Determine the [X, Y] coordinate at the center of the cell enclosing the given text.  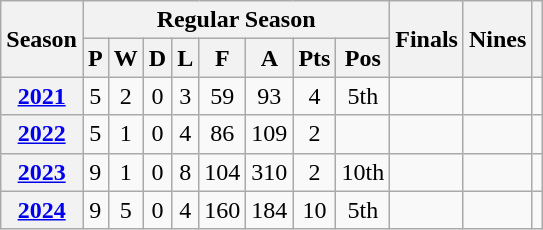
93 [270, 96]
2022 [42, 134]
160 [222, 210]
184 [270, 210]
Pts [314, 58]
109 [270, 134]
8 [186, 172]
L [186, 58]
10th [363, 172]
Regular Season [236, 20]
104 [222, 172]
Nines [497, 39]
D [157, 58]
P [95, 58]
Pos [363, 58]
2021 [42, 96]
59 [222, 96]
3 [186, 96]
86 [222, 134]
Season [42, 39]
2024 [42, 210]
W [126, 58]
310 [270, 172]
A [270, 58]
2023 [42, 172]
F [222, 58]
Finals [427, 39]
10 [314, 210]
